Return [x, y] of the center of cell containing provided text 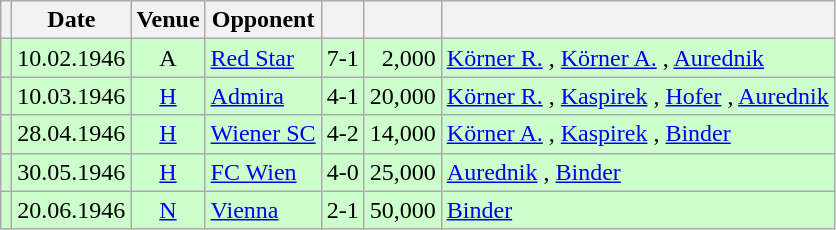
Date [72, 20]
2-1 [342, 210]
N [168, 210]
4-1 [342, 96]
Wiener SC [263, 134]
4-2 [342, 134]
Aurednik , Binder [638, 172]
7-1 [342, 58]
20,000 [402, 96]
Venue [168, 20]
25,000 [402, 172]
Körner R. , Kaspirek , Hofer , Aurednik [638, 96]
4-0 [342, 172]
50,000 [402, 210]
30.05.1946 [72, 172]
10.02.1946 [72, 58]
20.06.1946 [72, 210]
Red Star [263, 58]
Körner A. , Kaspirek , Binder [638, 134]
28.04.1946 [72, 134]
2,000 [402, 58]
FC Wien [263, 172]
A [168, 58]
Opponent [263, 20]
Körner R. , Körner A. , Aurednik [638, 58]
Binder [638, 210]
Vienna [263, 210]
14,000 [402, 134]
Admira [263, 96]
10.03.1946 [72, 96]
